Identify which cell holds the provided text, then report its [X, Y] central coordinate. 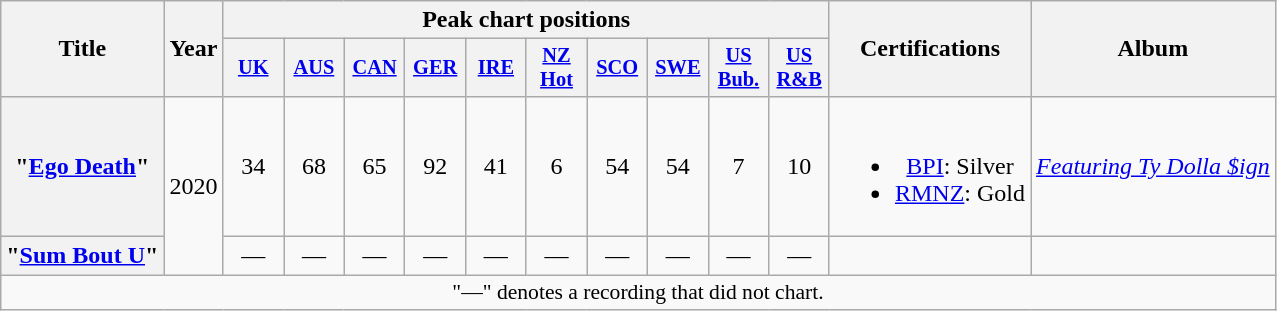
"Sum Bout U" [82, 256]
92 [436, 166]
USBub. [738, 68]
68 [314, 166]
NZHot [556, 68]
6 [556, 166]
UK [254, 68]
SCO [618, 68]
34 [254, 166]
IRE [496, 68]
"—" denotes a recording that did not chart. [638, 293]
Certifications [930, 49]
Album [1154, 49]
SWE [678, 68]
65 [374, 166]
AUS [314, 68]
GER [436, 68]
10 [800, 166]
41 [496, 166]
Year [194, 49]
2020 [194, 185]
CAN [374, 68]
"Ego Death" [82, 166]
BPI: SilverRMNZ: Gold [930, 166]
Featuring Ty Dolla $ign [1154, 166]
7 [738, 166]
USR&B [800, 68]
Title [82, 49]
Peak chart positions [526, 20]
